Locate the cell with the specified text and output its (x, y) center coordinate. 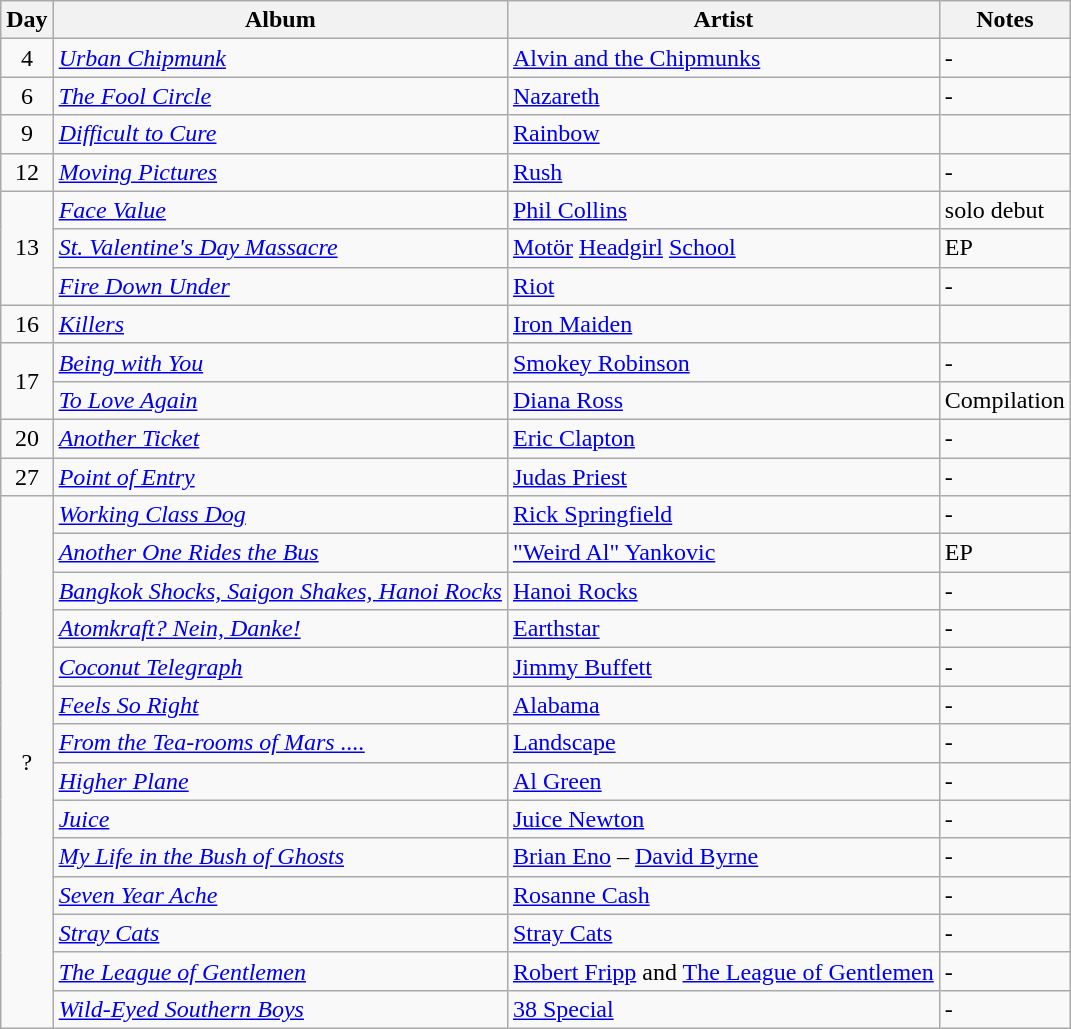
St. Valentine's Day Massacre (280, 248)
16 (27, 324)
Hanoi Rocks (723, 591)
Face Value (280, 210)
27 (27, 477)
The Fool Circle (280, 96)
"Weird Al" Yankovic (723, 553)
Rosanne Cash (723, 895)
Album (280, 20)
13 (27, 248)
Bangkok Shocks, Saigon Shakes, Hanoi Rocks (280, 591)
Rick Springfield (723, 515)
Eric Clapton (723, 438)
20 (27, 438)
Al Green (723, 781)
Juice (280, 819)
Difficult to Cure (280, 134)
9 (27, 134)
Juice Newton (723, 819)
Earthstar (723, 629)
Moving Pictures (280, 172)
Smokey Robinson (723, 362)
4 (27, 58)
To Love Again (280, 400)
Rush (723, 172)
Seven Year Ache (280, 895)
Motör Headgirl School (723, 248)
Coconut Telegraph (280, 667)
The League of Gentlemen (280, 971)
Jimmy Buffett (723, 667)
Another One Rides the Bus (280, 553)
Nazareth (723, 96)
Killers (280, 324)
? (27, 762)
Urban Chipmunk (280, 58)
From the Tea-rooms of Mars .... (280, 743)
Diana Ross (723, 400)
Another Ticket (280, 438)
Riot (723, 286)
Feels So Right (280, 705)
Fire Down Under (280, 286)
Rainbow (723, 134)
Robert Fripp and The League of Gentlemen (723, 971)
Landscape (723, 743)
Alabama (723, 705)
Wild-Eyed Southern Boys (280, 1009)
Day (27, 20)
Artist (723, 20)
solo debut (1004, 210)
Iron Maiden (723, 324)
Higher Plane (280, 781)
Phil Collins (723, 210)
Point of Entry (280, 477)
Working Class Dog (280, 515)
Being with You (280, 362)
12 (27, 172)
6 (27, 96)
Atomkraft? Nein, Danke! (280, 629)
My Life in the Bush of Ghosts (280, 857)
Compilation (1004, 400)
Alvin and the Chipmunks (723, 58)
Brian Eno – David Byrne (723, 857)
Judas Priest (723, 477)
38 Special (723, 1009)
17 (27, 381)
Notes (1004, 20)
